Scan for the cell matching the given text and deliver its (x, y) coordinate at center. 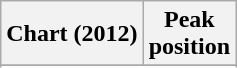
Peakposition (189, 34)
Chart (2012) (72, 34)
